For the text-containing cell, return its midpoint in [x, y] coordinate format. 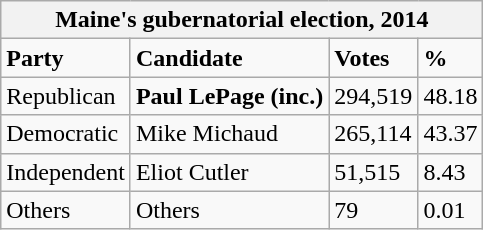
Candidate [229, 58]
Republican [66, 96]
Maine's gubernatorial election, 2014 [242, 20]
79 [374, 210]
43.37 [450, 134]
265,114 [374, 134]
0.01 [450, 210]
Eliot Cutler [229, 172]
8.43 [450, 172]
Mike Michaud [229, 134]
% [450, 58]
48.18 [450, 96]
Independent [66, 172]
51,515 [374, 172]
Party [66, 58]
Democratic [66, 134]
Paul LePage (inc.) [229, 96]
Votes [374, 58]
294,519 [374, 96]
